Output the [X, Y] coordinate of the center of the cell containing the given text.  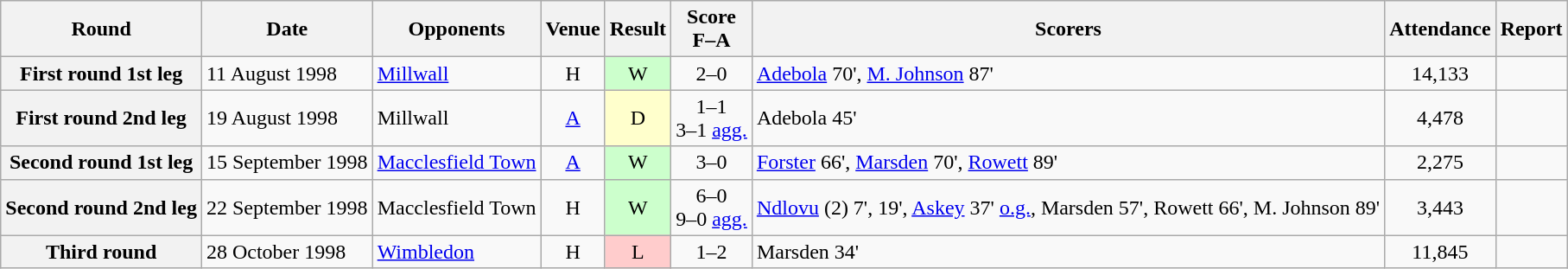
1–2 [712, 252]
Forster 66', Marsden 70', Rowett 89' [1068, 163]
Result [638, 29]
Scorers [1068, 29]
Second round 2nd leg [102, 208]
14,133 [1440, 74]
1–13–1 agg. [712, 118]
22 September 1998 [287, 208]
28 October 1998 [287, 252]
Marsden 34' [1068, 252]
3–0 [712, 163]
19 August 1998 [287, 118]
2–0 [712, 74]
Round [102, 29]
Third round [102, 252]
Ndlovu (2) 7', 19', Askey 37' o.g., Marsden 57', Rowett 66', M. Johnson 89' [1068, 208]
Report [1531, 29]
L [638, 252]
4,478 [1440, 118]
11,845 [1440, 252]
Date [287, 29]
First round 1st leg [102, 74]
3,443 [1440, 208]
First round 2nd leg [102, 118]
15 September 1998 [287, 163]
ScoreF–A [712, 29]
Second round 1st leg [102, 163]
Wimbledon [456, 252]
11 August 1998 [287, 74]
Adebola 45' [1068, 118]
6–09–0 agg. [712, 208]
Venue [573, 29]
Adebola 70', M. Johnson 87' [1068, 74]
Opponents [456, 29]
2,275 [1440, 163]
D [638, 118]
Attendance [1440, 29]
